Find where the given text appears and provide that cell's center as [x, y] coordinate. 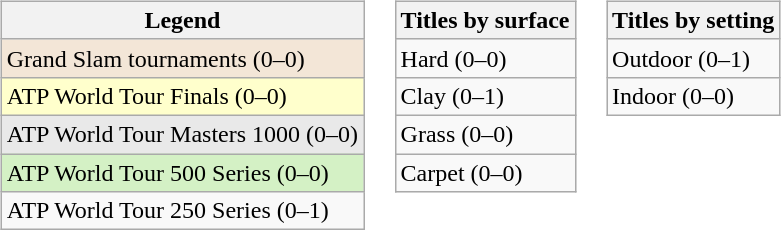
Clay (0–1) [485, 96]
Indoor (0–0) [694, 96]
ATP World Tour 250 Series (0–1) [182, 211]
Hard (0–0) [485, 58]
ATP World Tour 500 Series (0–0) [182, 173]
ATP World Tour Finals (0–0) [182, 96]
Grass (0–0) [485, 134]
ATP World Tour Masters 1000 (0–0) [182, 134]
Outdoor (0–1) [694, 58]
Titles by setting [694, 20]
Titles by surface [485, 20]
Legend [182, 20]
Carpet (0–0) [485, 173]
Grand Slam tournaments (0–0) [182, 58]
